Output the [x, y] coordinate of the center of the cell containing the given text.  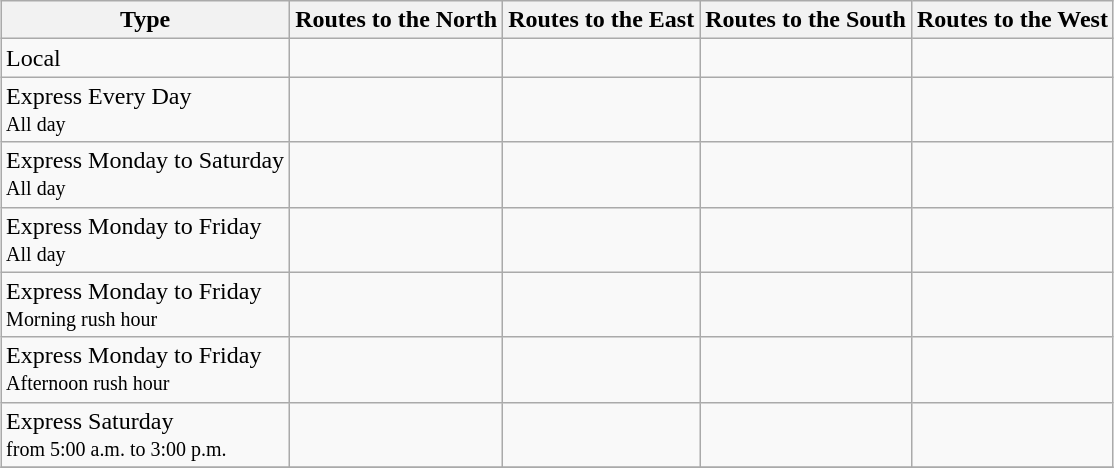
Local [146, 58]
Routes to the South [806, 20]
Express Every Day All day [146, 110]
Express Monday to Friday Morning rush hour [146, 304]
Express Monday to Friday All day [146, 240]
Express Saturday from 5:00 a.m. to 3:00 p.m. [146, 434]
Type [146, 20]
Routes to the East [602, 20]
Routes to the North [396, 20]
Express Monday to Saturday All day [146, 174]
Routes to the West [1012, 20]
Express Monday to Friday Afternoon rush hour [146, 370]
